Return the [X, Y] coordinate for the center point of the cell that contains the specified text.  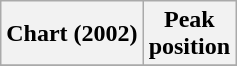
Peakposition [189, 34]
Chart (2002) [72, 34]
